Determine the [X, Y] coordinate at the center of the cell enclosing the given text.  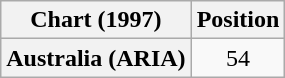
Chart (1997) [96, 20]
Australia (ARIA) [96, 58]
54 [238, 58]
Position [238, 20]
